Extract the [X, Y] coordinate from the center of the cell holding the provided text.  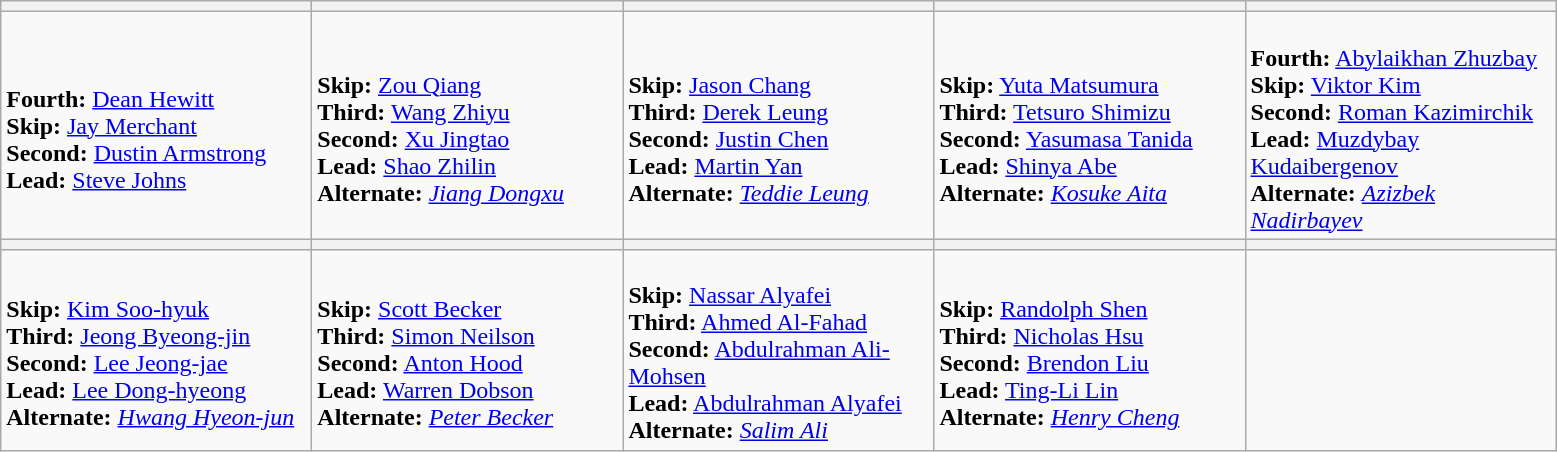
Skip: Zou Qiang Third: Wang Zhiyu Second: Xu Jingtao Lead: Shao Zhilin Alternate: Jiang Dongxu [468, 126]
Skip: Kim Soo-hyuk Third: Jeong Byeong-jin Second: Lee Jeong-jae Lead: Lee Dong-hyeong Alternate: Hwang Hyeon-jun [156, 350]
Skip: Randolph Shen Third: Nicholas Hsu Second: Brendon Liu Lead: Ting-Li Lin Alternate: Henry Cheng [1090, 350]
Skip: Scott Becker Third: Simon Neilson Second: Anton Hood Lead: Warren Dobson Alternate: Peter Becker [468, 350]
Skip: Nassar Alyafei Third: Ahmed Al-Fahad Second: Abdulrahman Ali-Mohsen Lead: Abdulrahman Alyafei Alternate: Salim Ali [778, 350]
Skip: Jason Chang Third: Derek Leung Second: Justin Chen Lead: Martin Yan Alternate: Teddie Leung [778, 126]
Fourth: Abylaikhan Zhuzbay Skip: Viktor Kim Second: Roman Kazimirchik Lead: Muzdybay Kudaibergenov Alternate: Azizbek Nadirbayev [1400, 126]
Fourth: Dean Hewitt Skip: Jay Merchant Second: Dustin Armstrong Lead: Steve Johns [156, 126]
Skip: Yuta Matsumura Third: Tetsuro Shimizu Second: Yasumasa Tanida Lead: Shinya Abe Alternate: Kosuke Aita [1090, 126]
